Find where the given text appears and provide that cell's center as (X, Y) coordinate. 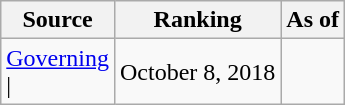
As of (313, 20)
Ranking (197, 20)
October 8, 2018 (197, 72)
Governing| (58, 72)
Source (58, 20)
